Extract the (x, y) coordinate from the center of the cell holding the provided text.  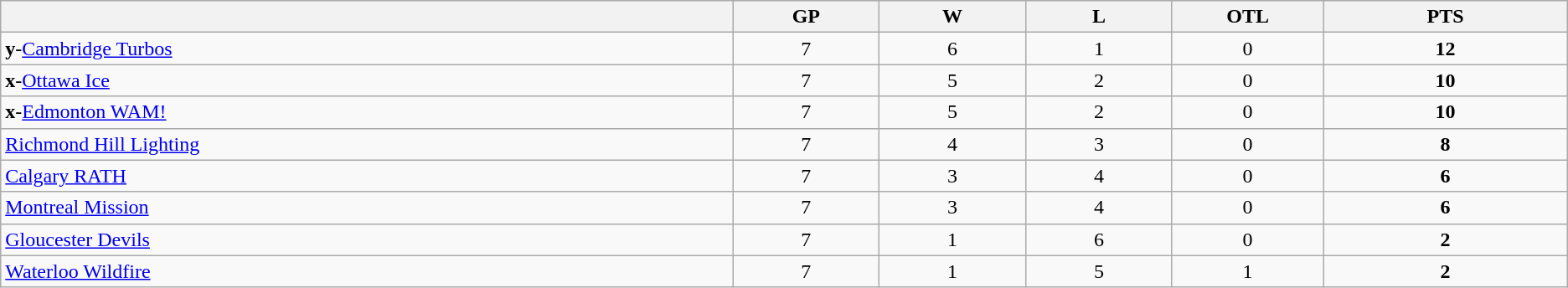
OTL (1247, 17)
y-Cambridge Turbos (367, 49)
Gloucester Devils (367, 239)
L (1099, 17)
GP (806, 17)
Waterloo Wildfire (367, 271)
12 (1446, 49)
8 (1446, 144)
Calgary RATH (367, 176)
Montreal Mission (367, 208)
Richmond Hill Lighting (367, 144)
x-Edmonton WAM! (367, 112)
x-Ottawa Ice (367, 80)
W (953, 17)
PTS (1446, 17)
